Search for the cell housing the specified text and yield its [X, Y] center coordinate. 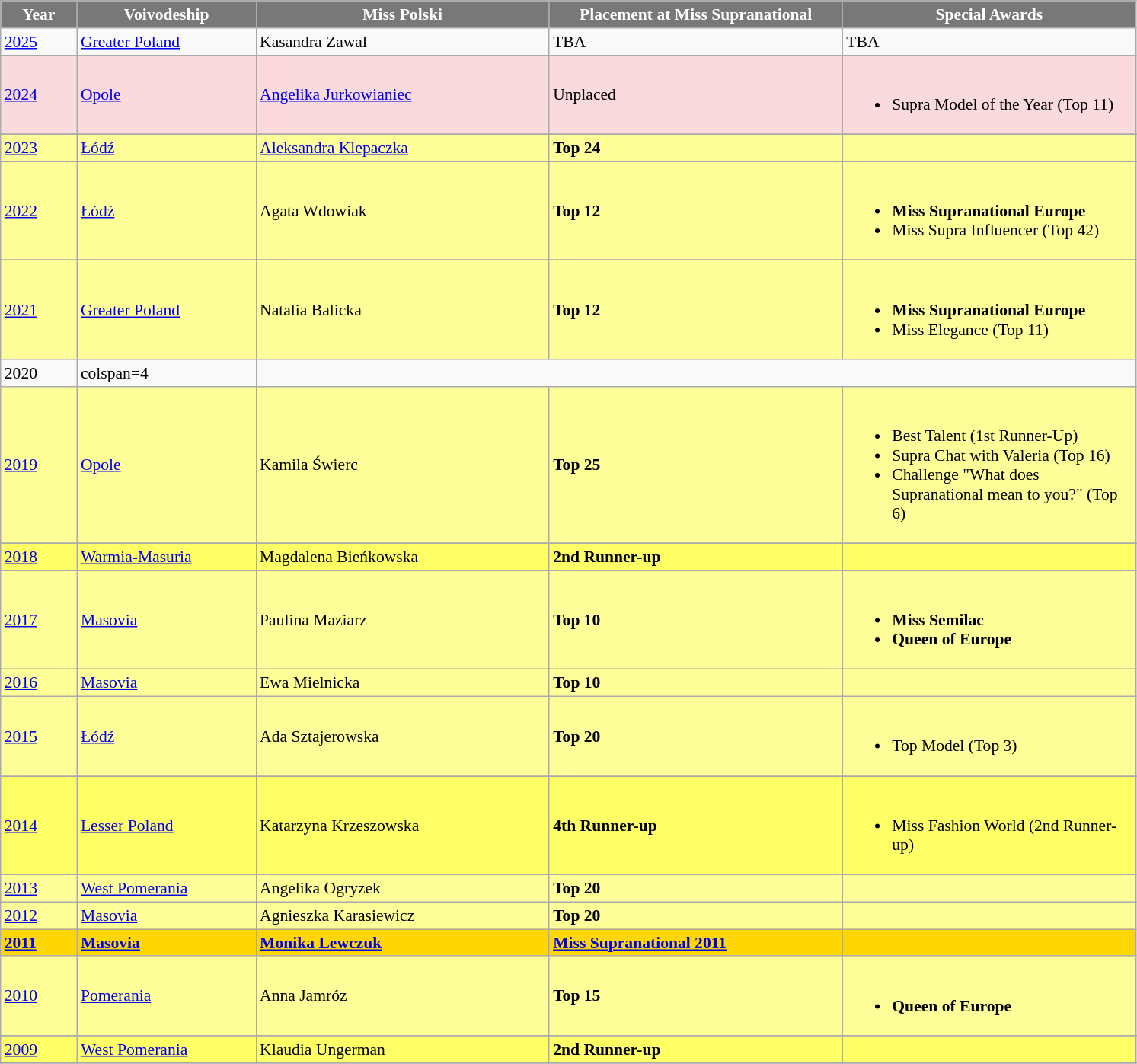
Kasandra Zawal [402, 42]
Best Talent (1st Runner-Up)Supra Chat with Valeria (Top 16)Challenge "What does Supranational mean to you?" (Top 6) [988, 465]
2019 [39, 465]
Angelika Ogryzek [402, 889]
2016 [39, 683]
Placement at Miss Supranational [696, 14]
Miss Polski [402, 14]
Aleksandra Klepaczka [402, 149]
Agnieszka Karasiewicz [402, 916]
2012 [39, 916]
Magdalena Bieńkowska [402, 558]
Year [39, 14]
2021 [39, 310]
Klaudia Ungerman [402, 1050]
Paulina Maziarz [402, 620]
2013 [39, 889]
Top 24 [696, 149]
Natalia Balicka [402, 310]
2025 [39, 42]
Top 25 [696, 465]
Ada Sztajerowska [402, 736]
2011 [39, 943]
Pomerania [166, 996]
2009 [39, 1050]
Anna Jamróz [402, 996]
Supra Model of the Year (Top 11) [988, 94]
4th Runner-up [696, 826]
Angelika Jurkowianiec [402, 94]
2015 [39, 736]
2014 [39, 826]
2018 [39, 558]
2017 [39, 620]
Ewa Mielnicka [402, 683]
Lesser Poland [166, 826]
Miss Supranational 2011 [696, 943]
Monika Lewczuk [402, 943]
Top Model (Top 3) [988, 736]
Unplaced [696, 94]
Agata Wdowiak [402, 211]
Kamila Świerc [402, 465]
2010 [39, 996]
Miss Fashion World (2nd Runner-up) [988, 826]
Special Awards [988, 14]
Queen of Europe [988, 996]
2022 [39, 211]
Voivodeship [166, 14]
2020 [39, 373]
2023 [39, 149]
Miss Supranational EuropeMiss Supra Influencer (Top 42) [988, 211]
Warmia-Masuria [166, 558]
Top 15 [696, 996]
colspan=4 [166, 373]
Katarzyna Krzeszowska [402, 826]
2024 [39, 94]
Miss Supranational EuropeMiss Elegance (Top 11) [988, 310]
Miss SemilacQueen of Europe [988, 620]
